Output the [x, y] coordinate of the center of the cell containing the given text.  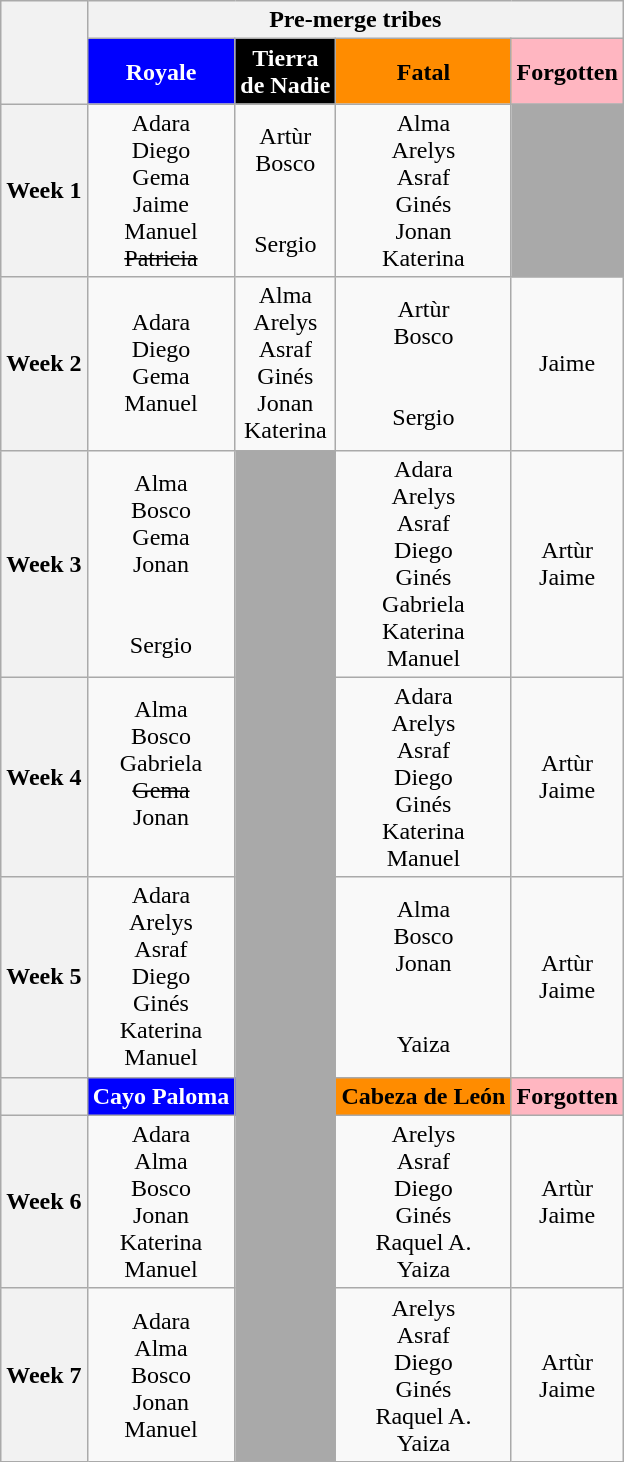
AdaraAlmaBoscoJonanKaterinaManuel [161, 1202]
AlmaBoscoGemaJonanSergio [161, 564]
Fatal [424, 72]
AdaraAlmaBoscoJonanManuel [161, 1374]
AlmaBoscoJonanYaiza [424, 977]
Pre-merge tribes [355, 20]
Week 4 [44, 777]
Royale [161, 72]
Week 6 [44, 1202]
Cayo Paloma [161, 1096]
Week 5 [44, 977]
AlmaBoscoGabrielaGemaJonan [161, 777]
Week 1 [44, 190]
Week 7 [44, 1374]
Week 2 [44, 364]
Tierrade Nadie [286, 72]
AdaraArelysAsrafDiegoGinésGabrielaKaterinaManuel [424, 564]
Jaime [567, 364]
AdaraDiegoGemaJaimeManuel Patricia [161, 190]
Week 3 [44, 564]
AdaraDiegoGemaManuel [161, 364]
Cabeza de León [424, 1096]
